From the cell containing the given text, extract its center point as (x, y) coordinate. 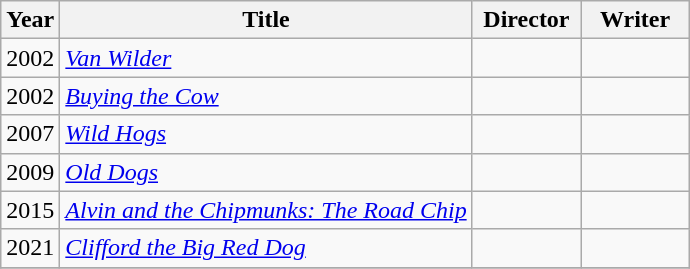
Van Wilder (266, 58)
Alvin and the Chipmunks: The Road Chip (266, 210)
2015 (30, 210)
Writer (636, 20)
2021 (30, 248)
Director (526, 20)
Title (266, 20)
2007 (30, 134)
2009 (30, 172)
Buying the Cow (266, 96)
Old Dogs (266, 172)
Clifford the Big Red Dog (266, 248)
Wild Hogs (266, 134)
Year (30, 20)
